Capture the cell that displays the provided text and extract its [X, Y] central coordinate. 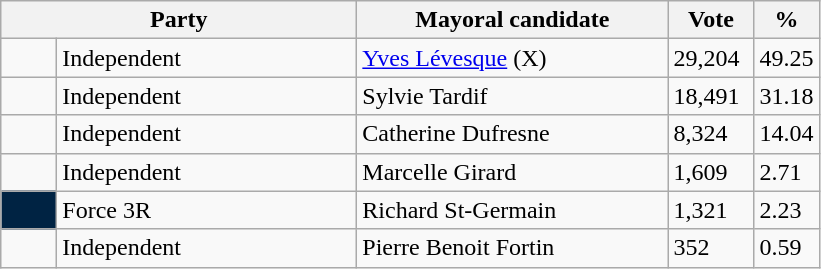
1,321 [711, 210]
352 [711, 248]
Party [179, 20]
1,609 [711, 172]
Force 3R [207, 210]
Mayoral candidate [512, 20]
Marcelle Girard [512, 172]
2.71 [786, 172]
2.23 [786, 210]
8,324 [711, 134]
Sylvie Tardif [512, 96]
% [786, 20]
29,204 [711, 58]
14.04 [786, 134]
Vote [711, 20]
Catherine Dufresne [512, 134]
31.18 [786, 96]
49.25 [786, 58]
Pierre Benoit Fortin [512, 248]
0.59 [786, 248]
Yves Lévesque (X) [512, 58]
Richard St-Germain [512, 210]
18,491 [711, 96]
